Output the (x, y) coordinate of the center of the cell containing the given text.  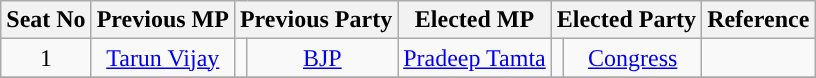
Tarun Vijay (162, 58)
Pradeep Tamta (475, 58)
Elected Party (626, 20)
Congress (633, 58)
BJP (322, 58)
Previous Party (316, 20)
Elected MP (475, 20)
Previous MP (162, 20)
1 (46, 58)
Reference (758, 20)
Seat No (46, 20)
